Output the (X, Y) coordinate of the center of the cell containing the given text.  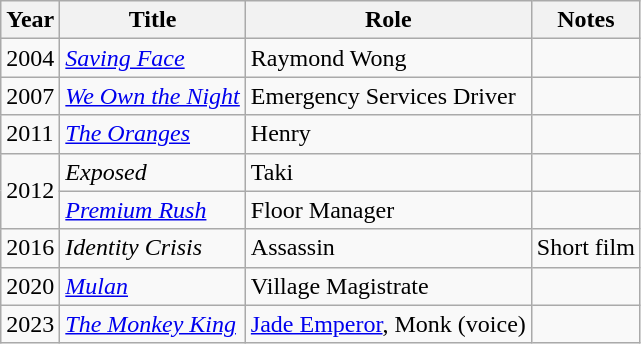
Saving Face (153, 58)
Year (30, 20)
Raymond Wong (388, 58)
Premium Rush (153, 210)
Short film (586, 248)
2023 (30, 324)
Role (388, 20)
Notes (586, 20)
Taki (388, 172)
2016 (30, 248)
Jade Emperor, Monk (voice) (388, 324)
2011 (30, 134)
Exposed (153, 172)
Title (153, 20)
2004 (30, 58)
Mulan (153, 286)
2020 (30, 286)
We Own the Night (153, 96)
Emergency Services Driver (388, 96)
Identity Crisis (153, 248)
2007 (30, 96)
2012 (30, 191)
Floor Manager (388, 210)
The Monkey King (153, 324)
Henry (388, 134)
Village Magistrate (388, 286)
Assassin (388, 248)
The Oranges (153, 134)
